Pinpoint the cell where the given text exists, returning its (x, y) midpoint coordinate. 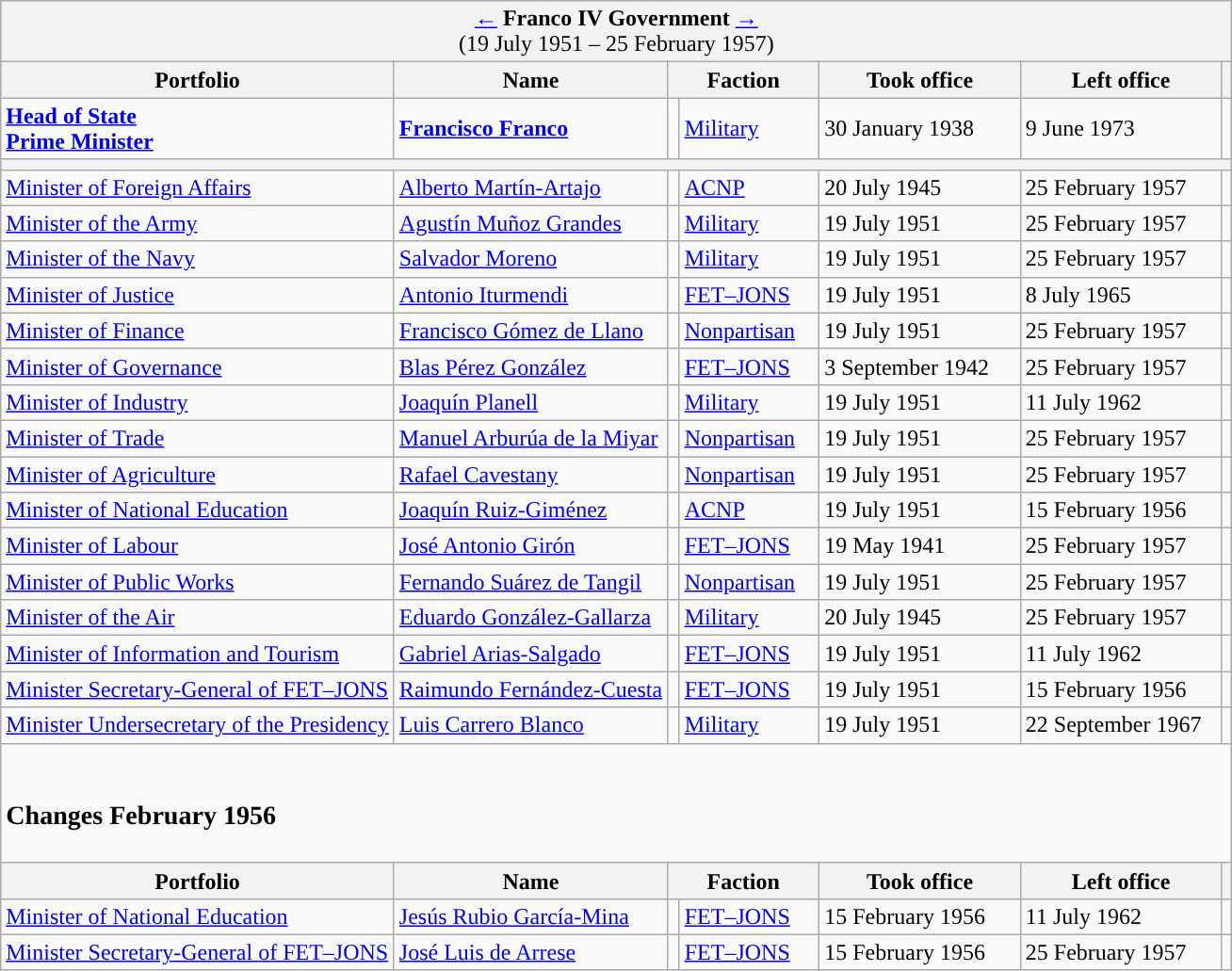
Minister Undersecretary of the Presidency (198, 725)
3 September 1942 (920, 366)
Head of StatePrime Minister (198, 128)
Alberto Martín-Artajo (530, 187)
Joaquín Planell (530, 402)
José Antonio Girón (530, 546)
Minister of the Navy (198, 259)
Minister of Governance (198, 366)
30 January 1938 (920, 128)
Jesús Rubio García-Mina (530, 916)
Blas Pérez González (530, 366)
Raimundo Fernández-Cuesta (530, 689)
Minister of Labour (198, 546)
Luis Carrero Blanco (530, 725)
Agustín Muñoz Grandes (530, 223)
Minister of Justice (198, 295)
Changes February 1956 (616, 802)
Joaquín Ruiz-Giménez (530, 510)
Minister of the Air (198, 618)
19 May 1941 (920, 546)
Francisco Franco (530, 128)
Gabriel Arias-Salgado (530, 654)
22 September 1967 (1121, 725)
José Luis de Arrese (530, 952)
Fernando Suárez de Tangil (530, 582)
Antonio Iturmendi (530, 295)
Minister of Information and Tourism (198, 654)
Minister of Foreign Affairs (198, 187)
Minister of Agriculture (198, 474)
Minister of Public Works (198, 582)
Eduardo González-Gallarza (530, 618)
Francisco Gómez de Llano (530, 331)
Minister of Trade (198, 438)
Salvador Moreno (530, 259)
8 July 1965 (1121, 295)
9 June 1973 (1121, 128)
← Franco IV Government →(19 July 1951 – 25 February 1957) (616, 32)
Manuel Arburúa de la Miyar (530, 438)
Minister of the Army (198, 223)
Minister of Finance (198, 331)
Minister of Industry (198, 402)
Rafael Cavestany (530, 474)
